Capture the cell that displays the provided text and extract its [x, y] central coordinate. 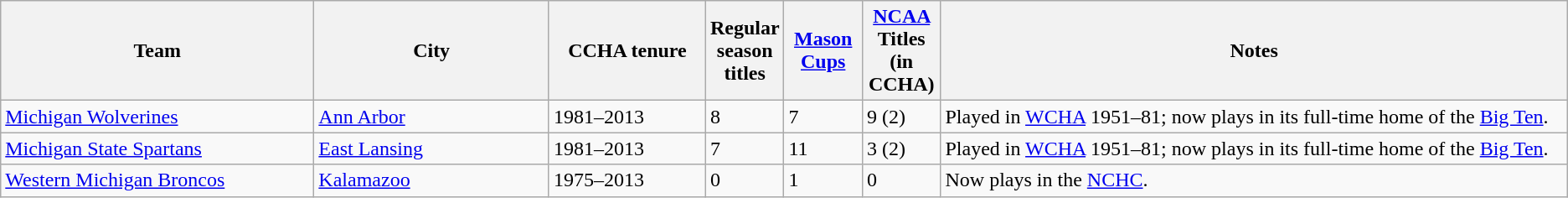
8 [745, 117]
11 [823, 148]
Now plays in the NCHC. [1254, 180]
Mason Cups [823, 50]
Michigan Wolverines [157, 117]
Notes [1254, 50]
Western Michigan Broncos [157, 180]
9 (2) [901, 117]
3 (2) [901, 148]
Team [157, 50]
Regular season titles [745, 50]
Kalamazoo [432, 180]
1 [823, 180]
Michigan State Spartans [157, 148]
East Lansing [432, 148]
City [432, 50]
Ann Arbor [432, 117]
1975–2013 [627, 180]
CCHA tenure [627, 50]
NCAA Titles (in CCHA) [901, 50]
